Find where the given text appears and provide that cell's center as (x, y) coordinate. 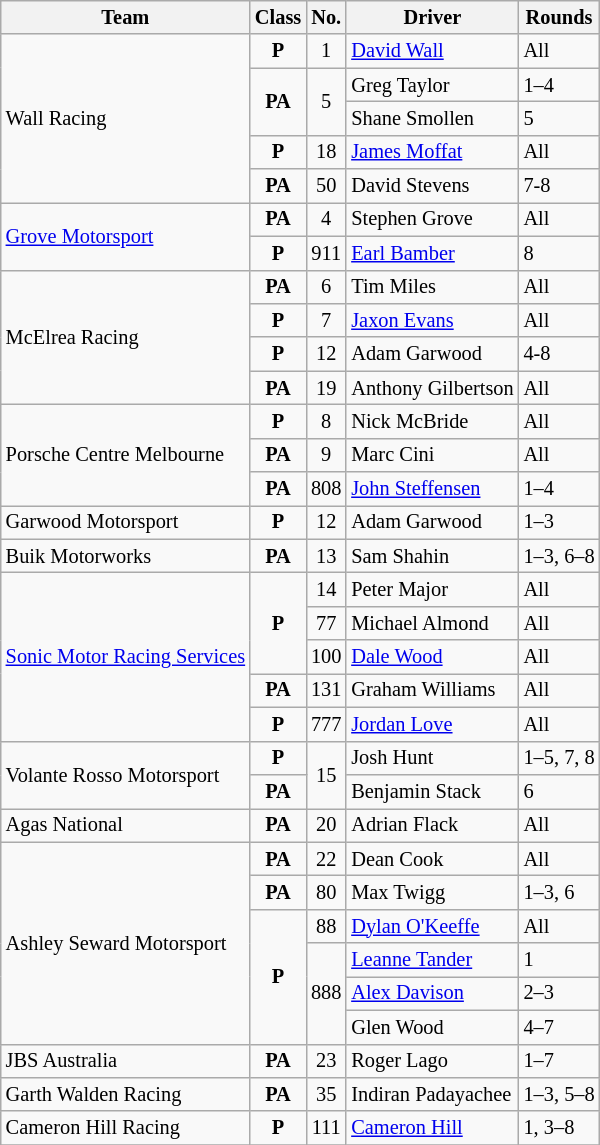
1–3, 6–8 (560, 556)
777 (326, 724)
100 (326, 657)
Earl Bamber (432, 253)
Garwood Motorsport (126, 522)
McElrea Racing (126, 338)
Dale Wood (432, 657)
JBS Australia (126, 1061)
1–3, 6 (560, 892)
Porsche Centre Melbourne (126, 454)
111 (326, 1128)
7-8 (560, 186)
1–5, 7, 8 (560, 758)
888 (326, 994)
Shane Smollen (432, 118)
35 (326, 1094)
No. (326, 17)
Leanne Tander (432, 960)
Garth Walden Racing (126, 1094)
22 (326, 859)
Grove Motorsport (126, 236)
19 (326, 388)
911 (326, 253)
David Stevens (432, 186)
Indiran Padayachee (432, 1094)
Rounds (560, 17)
23 (326, 1061)
Alex Davison (432, 993)
Sonic Motor Racing Services (126, 656)
808 (326, 489)
Benjamin Stack (432, 791)
Josh Hunt (432, 758)
Graham Williams (432, 690)
20 (326, 825)
Michael Almond (432, 623)
David Wall (432, 51)
Dean Cook (432, 859)
7 (326, 320)
Driver (432, 17)
77 (326, 623)
1–3 (560, 522)
Stephen Grove (432, 219)
Jaxon Evans (432, 320)
131 (326, 690)
Peter Major (432, 589)
14 (326, 589)
1, 3–8 (560, 1128)
Team (126, 17)
Volante Rosso Motorsport (126, 774)
4 (326, 219)
4-8 (560, 354)
Roger Lago (432, 1061)
80 (326, 892)
Glen Wood (432, 1027)
Marc Cini (432, 455)
Adrian Flack (432, 825)
James Moffat (432, 152)
9 (326, 455)
Nick McBride (432, 421)
Jordan Love (432, 724)
15 (326, 774)
1–3, 5–8 (560, 1094)
4–7 (560, 1027)
Buik Motorworks (126, 556)
Cameron Hill (432, 1128)
Tim Miles (432, 287)
Ashley Seward Motorsport (126, 943)
Wall Racing (126, 118)
18 (326, 152)
John Steffensen (432, 489)
Dylan O'Keeffe (432, 926)
Max Twigg (432, 892)
2–3 (560, 993)
Sam Shahin (432, 556)
Cameron Hill Racing (126, 1128)
13 (326, 556)
Anthony Gilbertson (432, 388)
Agas National (126, 825)
88 (326, 926)
50 (326, 186)
Greg Taylor (432, 85)
Class (278, 17)
1–7 (560, 1061)
